Find where the given text appears and provide that cell's center as (x, y) coordinate. 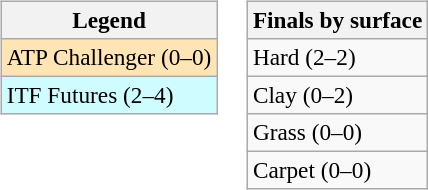
ITF Futures (2–4) (108, 95)
Grass (0–0) (337, 133)
ATP Challenger (0–0) (108, 57)
Legend (108, 20)
Hard (2–2) (337, 57)
Carpet (0–0) (337, 171)
Finals by surface (337, 20)
Clay (0–2) (337, 95)
